Extract the (x, y) coordinate from the center of the cell holding the provided text.  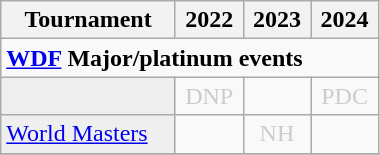
PDC (345, 96)
2024 (345, 20)
World Masters (88, 134)
2022 (209, 20)
NH (277, 134)
Tournament (88, 20)
DNP (209, 96)
WDF Major/platinum events (190, 58)
2023 (277, 20)
